Return the [X, Y] coordinate for the center point of the cell that contains the specified text.  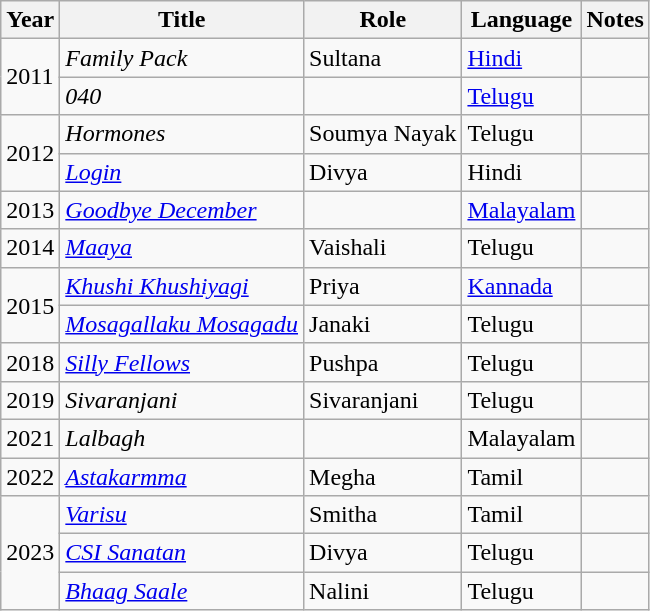
Family Pack [182, 58]
040 [182, 96]
2014 [30, 248]
2022 [30, 477]
Role [383, 20]
2019 [30, 400]
Nalini [383, 591]
2023 [30, 553]
Goodbye December [182, 210]
2018 [30, 362]
Language [522, 20]
Varisu [182, 515]
Title [182, 20]
Login [182, 172]
Hormones [182, 134]
Janaki [383, 324]
Maaya [182, 248]
Astakarmma [182, 477]
Sultana [383, 58]
Pushpa [383, 362]
Bhaag Saale [182, 591]
Silly Fellows [182, 362]
2012 [30, 153]
CSI Sanatan [182, 553]
2021 [30, 438]
Kannada [522, 286]
2013 [30, 210]
Notes [615, 20]
Khushi Khushiyagi [182, 286]
Smitha [383, 515]
2015 [30, 305]
Megha [383, 477]
Mosagallaku Mosagadu [182, 324]
Lalbagh [182, 438]
Priya [383, 286]
Year [30, 20]
Vaishali [383, 248]
2011 [30, 77]
Soumya Nayak [383, 134]
